Identify which cell holds the provided text, then report its (X, Y) central coordinate. 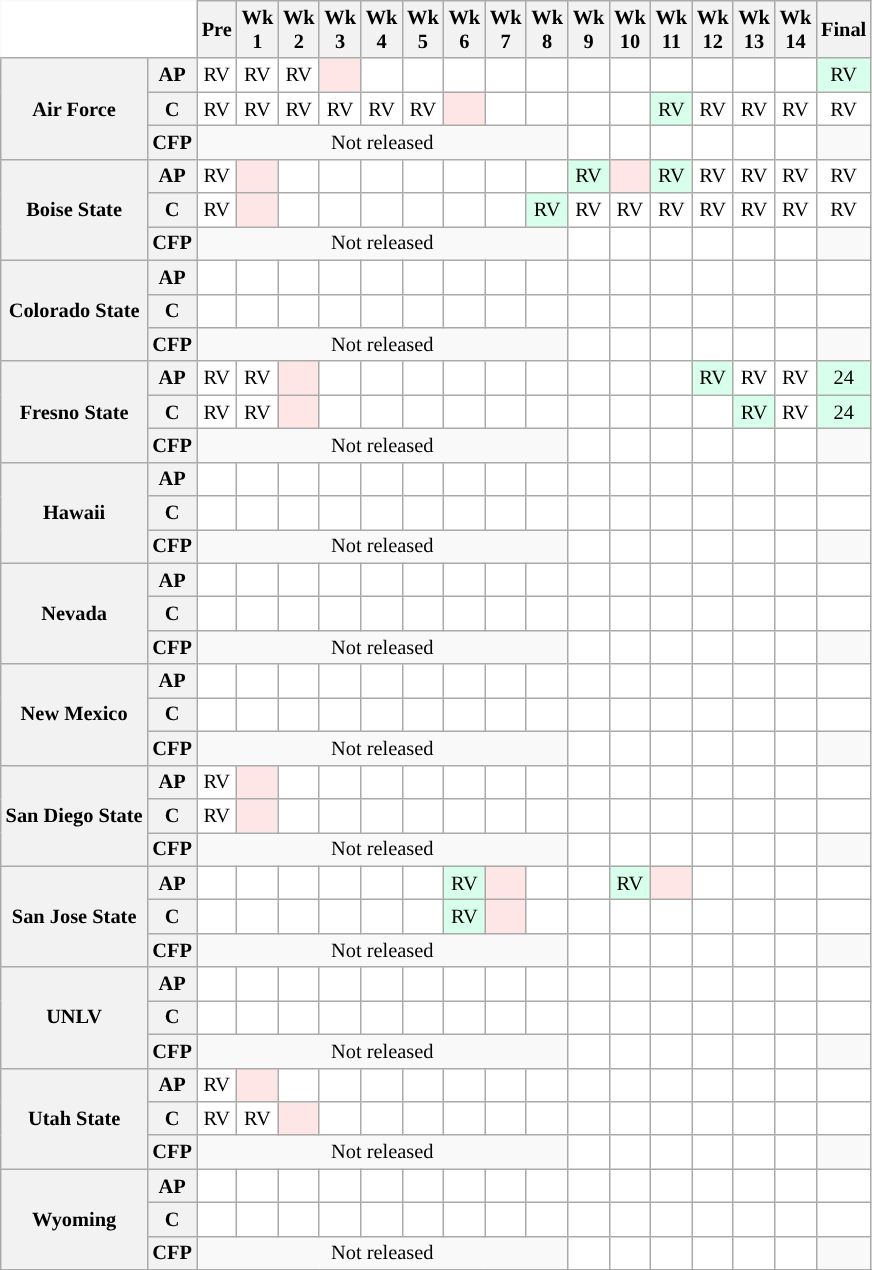
San Diego State (74, 816)
Wk9 (588, 29)
Wk8 (546, 29)
New Mexico (74, 714)
Wk7 (506, 29)
Utah State (74, 1118)
Wk11 (672, 29)
Wk6 (464, 29)
San Jose State (74, 916)
Wk5 (422, 29)
Wk1 (258, 29)
Boise State (74, 210)
Wk13 (754, 29)
Air Force (74, 108)
Fresno State (74, 412)
Pre (217, 29)
Final (844, 29)
Nevada (74, 614)
Hawaii (74, 512)
Colorado State (74, 310)
Wk3 (340, 29)
Wk14 (796, 29)
Wyoming (74, 1220)
Wk10 (630, 29)
Wk12 (712, 29)
Wk4 (382, 29)
Wk2 (298, 29)
UNLV (74, 1018)
